Output the (X, Y) coordinate of the center of the cell containing the given text.  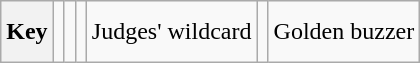
Golden buzzer (344, 32)
Key (27, 32)
Judges' wildcard (172, 32)
